Identify which cell holds the provided text, then report its [X, Y] central coordinate. 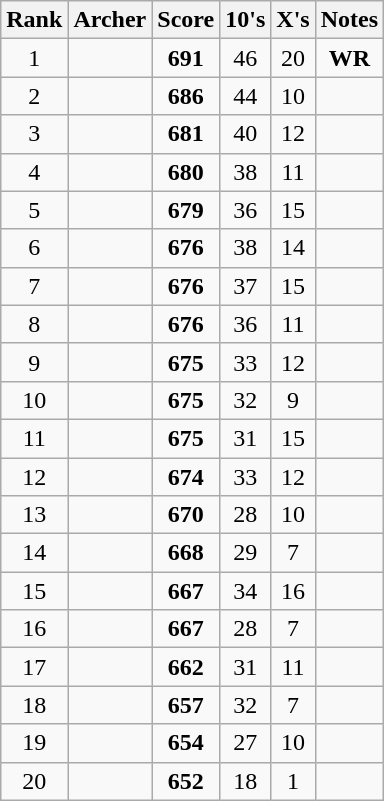
WR [349, 58]
3 [34, 134]
657 [186, 705]
40 [246, 134]
686 [186, 96]
668 [186, 553]
674 [186, 477]
Notes [349, 20]
46 [246, 58]
680 [186, 172]
6 [34, 248]
19 [34, 743]
29 [246, 553]
X's [293, 20]
44 [246, 96]
5 [34, 210]
34 [246, 591]
17 [34, 667]
Score [186, 20]
2 [34, 96]
Archer [110, 20]
652 [186, 781]
Rank [34, 20]
8 [34, 324]
13 [34, 515]
691 [186, 58]
654 [186, 743]
27 [246, 743]
670 [186, 515]
10's [246, 20]
37 [246, 286]
679 [186, 210]
662 [186, 667]
4 [34, 172]
681 [186, 134]
